Detect which cell encompasses the target text, then output its [x, y] center coordinate. 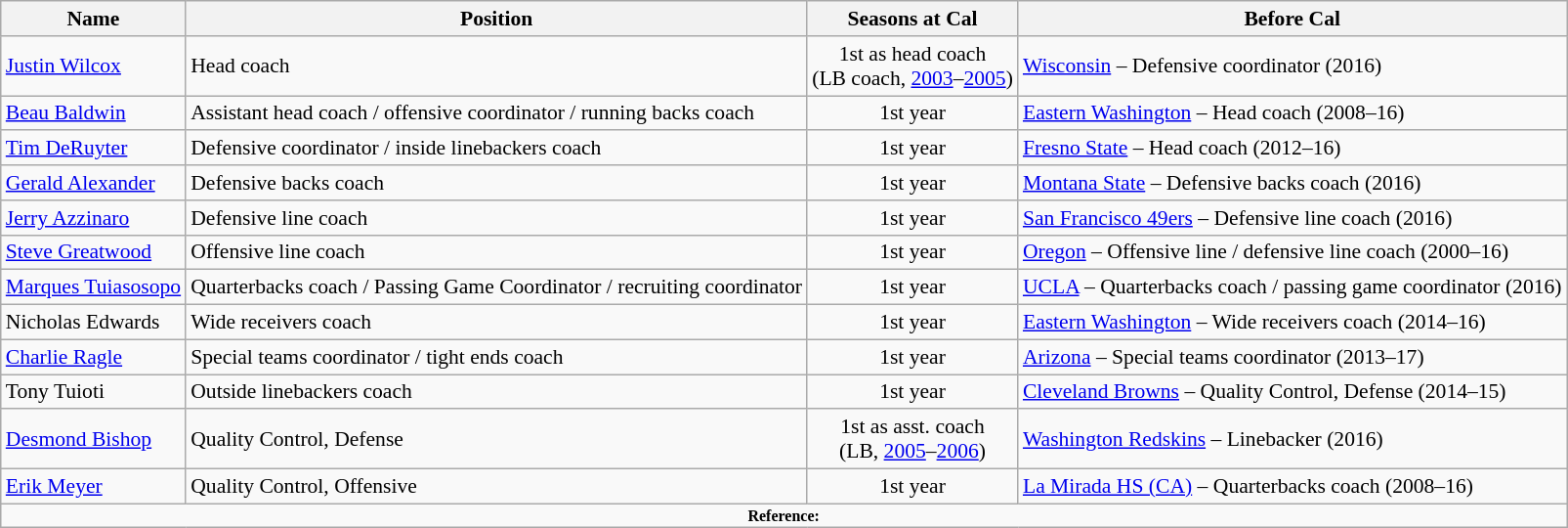
Outside linebackers coach [496, 392]
Marques Tuiasosopo [94, 287]
Jerry Azzinaro [94, 218]
1st as head coach (LB coach, 2003–2005) [912, 66]
Charlie Ragle [94, 357]
Cleveland Browns – Quality Control, Defense (2014–15) [1293, 392]
Wide receivers coach [496, 323]
Seasons at Cal [912, 19]
Eastern Washington – Wide receivers coach (2014–16) [1293, 323]
Desmond Bishop [94, 440]
Eastern Washington – Head coach (2008–16) [1293, 113]
Gerald Alexander [94, 183]
Erik Meyer [94, 487]
Name [94, 19]
Tony Tuioti [94, 392]
Defensive backs coach [496, 183]
Special teams coordinator / tight ends coach [496, 357]
UCLA – Quarterbacks coach / passing game coordinator (2016) [1293, 287]
Reference: [784, 515]
Beau Baldwin [94, 113]
Fresno State – Head coach (2012–16) [1293, 149]
Arizona – Special teams coordinator (2013–17) [1293, 357]
Before Cal [1293, 19]
Position [496, 19]
Head coach [496, 66]
1st as asst. coach (LB, 2005–2006) [912, 440]
Defensive coordinator / inside linebackers coach [496, 149]
Washington Redskins – Linebacker (2016) [1293, 440]
Wisconsin – Defensive coordinator (2016) [1293, 66]
Montana State – Defensive backs coach (2016) [1293, 183]
Nicholas Edwards [94, 323]
Defensive line coach [496, 218]
Justin Wilcox [94, 66]
La Mirada HS (CA) – Quarterbacks coach (2008–16) [1293, 487]
Quarterbacks coach / Passing Game Coordinator / recruiting coordinator [496, 287]
Offensive line coach [496, 252]
Quality Control, Offensive [496, 487]
Tim DeRuyter [94, 149]
Quality Control, Defense [496, 440]
San Francisco 49ers – Defensive line coach (2016) [1293, 218]
Oregon – Offensive line / defensive line coach (2000–16) [1293, 252]
Assistant head coach / offensive coordinator / running backs coach [496, 113]
Steve Greatwood [94, 252]
